For the text-containing cell, return its midpoint in (x, y) coordinate format. 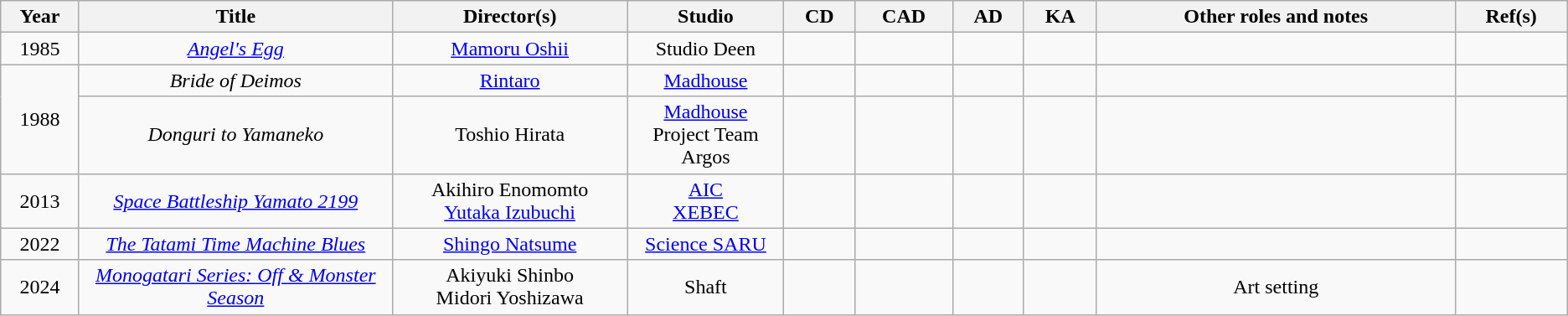
Akihiro EnomomtoYutaka Izubuchi (509, 201)
CAD (905, 17)
1988 (40, 119)
AD (988, 17)
Title (235, 17)
Director(s) (509, 17)
Space Battleship Yamato 2199 (235, 201)
CD (819, 17)
Toshio Hirata (509, 135)
Shaft (705, 287)
Science SARU (705, 244)
Donguri to Yamaneko (235, 135)
Bride of Deimos (235, 80)
Akiyuki ShinboMidori Yoshizawa (509, 287)
Mamoru Oshii (509, 49)
2022 (40, 244)
Ref(s) (1511, 17)
Shingo Natsume (509, 244)
Angel's Egg (235, 49)
2024 (40, 287)
2013 (40, 201)
Other roles and notes (1276, 17)
MadhouseProject Team Argos (705, 135)
Monogatari Series: Off & Monster Season (235, 287)
Studio (705, 17)
The Tatami Time Machine Blues (235, 244)
Madhouse (705, 80)
Year (40, 17)
AICXEBEC (705, 201)
Rintaro (509, 80)
Art setting (1276, 287)
1985 (40, 49)
Studio Deen (705, 49)
KA (1060, 17)
